Find where the given text appears and provide that cell's center as (x, y) coordinate. 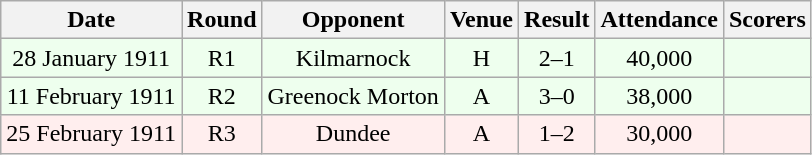
R1 (222, 58)
Opponent (353, 20)
38,000 (659, 96)
Dundee (353, 134)
Round (222, 20)
R3 (222, 134)
2–1 (557, 58)
Scorers (767, 20)
Result (557, 20)
30,000 (659, 134)
R2 (222, 96)
Date (92, 20)
Venue (481, 20)
Kilmarnock (353, 58)
40,000 (659, 58)
25 February 1911 (92, 134)
11 February 1911 (92, 96)
Greenock Morton (353, 96)
H (481, 58)
Attendance (659, 20)
3–0 (557, 96)
28 January 1911 (92, 58)
1–2 (557, 134)
